Determine the [X, Y] coordinate at the center of the cell enclosing the given text.  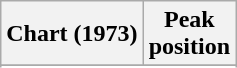
Chart (1973) [72, 34]
Peakposition [189, 34]
